Scan for the cell matching the given text and deliver its [x, y] coordinate at center. 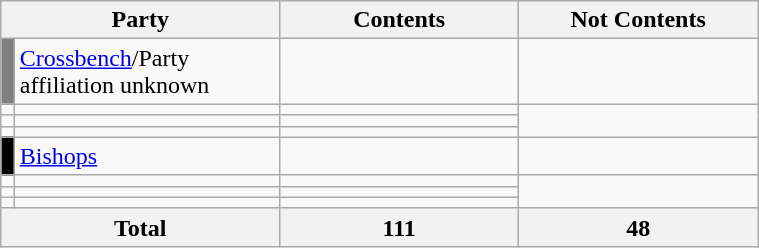
Bishops [146, 156]
Contents [400, 20]
Total [140, 227]
Party [140, 20]
48 [638, 227]
Crossbench/Party affiliation unknown [146, 72]
Not Contents [638, 20]
111 [400, 227]
